Extract the (X, Y) coordinate from the center of the cell holding the provided text.  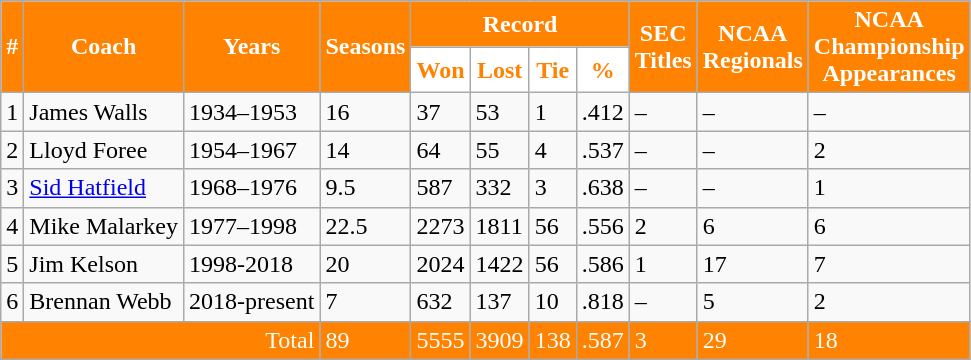
.587 (602, 340)
9.5 (366, 188)
14 (366, 150)
Mike Malarkey (104, 226)
16 (366, 112)
1422 (500, 264)
17 (752, 264)
632 (440, 302)
1934–1953 (251, 112)
29 (752, 340)
Seasons (366, 47)
Jim Kelson (104, 264)
Won (440, 70)
Coach (104, 47)
Record (520, 24)
5555 (440, 340)
Lost (500, 70)
NCAAChampionshipAppearances (889, 47)
Tie (552, 70)
# (12, 47)
.586 (602, 264)
10 (552, 302)
587 (440, 188)
55 (500, 150)
Brennan Webb (104, 302)
.818 (602, 302)
2024 (440, 264)
20 (366, 264)
332 (500, 188)
137 (500, 302)
1968–1976 (251, 188)
1811 (500, 226)
1977–1998 (251, 226)
2018-present (251, 302)
NCAARegionals (752, 47)
Years (251, 47)
% (602, 70)
James Walls (104, 112)
64 (440, 150)
1954–1967 (251, 150)
.556 (602, 226)
138 (552, 340)
18 (889, 340)
1998-2018 (251, 264)
37 (440, 112)
22.5 (366, 226)
.412 (602, 112)
.537 (602, 150)
53 (500, 112)
2273 (440, 226)
SECTitles (663, 47)
Sid Hatfield (104, 188)
Lloyd Foree (104, 150)
Total (160, 340)
3909 (500, 340)
.638 (602, 188)
89 (366, 340)
